Scan for the cell matching the given text and deliver its [x, y] coordinate at center. 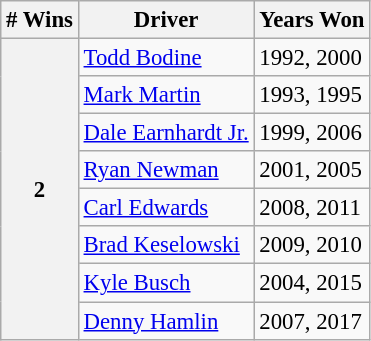
# Wins [40, 20]
Carl Edwards [166, 208]
2009, 2010 [312, 245]
Ryan Newman [166, 170]
1992, 2000 [312, 58]
2 [40, 190]
Years Won [312, 20]
2004, 2015 [312, 283]
2007, 2017 [312, 321]
Driver [166, 20]
Dale Earnhardt Jr. [166, 133]
Kyle Busch [166, 283]
1999, 2006 [312, 133]
Denny Hamlin [166, 321]
2001, 2005 [312, 170]
Mark Martin [166, 95]
2008, 2011 [312, 208]
Todd Bodine [166, 58]
Brad Keselowski [166, 245]
1993, 1995 [312, 95]
